Pinpoint the cell where the given text exists, returning its (x, y) midpoint coordinate. 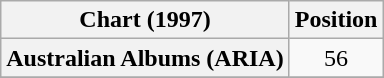
56 (336, 58)
Chart (1997) (145, 20)
Australian Albums (ARIA) (145, 58)
Position (336, 20)
